Pinpoint the cell where the given text exists, returning its [X, Y] midpoint coordinate. 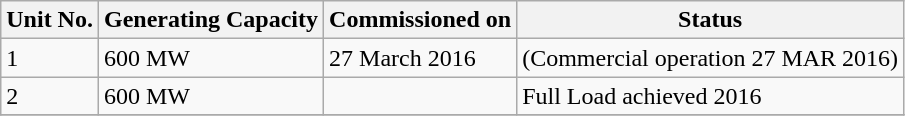
27 March 2016 [420, 58]
Status [710, 20]
(Commercial operation 27 MAR 2016) [710, 58]
1 [50, 58]
Full Load achieved 2016 [710, 96]
Unit No. [50, 20]
Generating Capacity [210, 20]
2 [50, 96]
Commissioned on [420, 20]
